Locate the cell with the specified text and output its [X, Y] center coordinate. 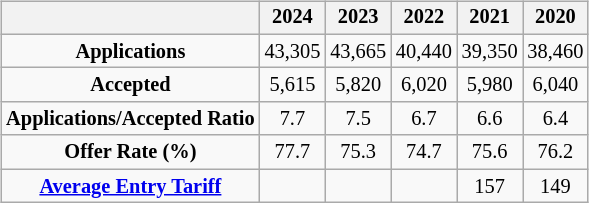
75.6 [490, 152]
Offer Rate (%) [130, 152]
6.6 [490, 119]
2020 [556, 18]
75.3 [358, 152]
Applications/Accepted Ratio [130, 119]
6.4 [556, 119]
38,460 [556, 51]
2023 [358, 18]
77.7 [293, 152]
Accepted [130, 85]
2021 [490, 18]
149 [556, 186]
39,350 [490, 51]
76.2 [556, 152]
40,440 [424, 51]
43,305 [293, 51]
Average Entry Tariff [130, 186]
157 [490, 186]
6,020 [424, 85]
5,820 [358, 85]
74.7 [424, 152]
7.7 [293, 119]
5,980 [490, 85]
6,040 [556, 85]
Applications [130, 51]
7.5 [358, 119]
43,665 [358, 51]
5,615 [293, 85]
2024 [293, 18]
6.7 [424, 119]
2022 [424, 18]
